From the cell containing the given text, extract its center point as [x, y] coordinate. 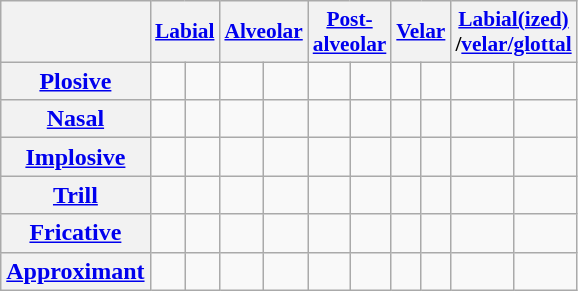
Plosive [76, 81]
Velar [420, 32]
Nasal [76, 119]
Labial(ized)/velar/glottal [513, 32]
Labial [184, 32]
Implosive [76, 157]
Approximant [76, 271]
Alveolar [263, 32]
Fricative [76, 233]
Post-alveolar [350, 32]
Trill [76, 195]
